Provide the (x, y) coordinate of the cell's center where the given text is located.  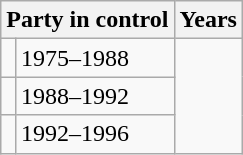
1988–1992 (94, 96)
1975–1988 (94, 58)
1992–1996 (94, 134)
Years (208, 20)
Party in control (88, 20)
